Return (X, Y) of the center of cell containing provided text 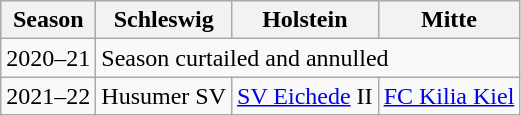
Husumer SV (164, 96)
Mitte (449, 20)
2020–21 (48, 58)
2021–22 (48, 96)
FC Kilia Kiel (449, 96)
Schleswig (164, 20)
Holstein (306, 20)
Season curtailed and annulled (308, 58)
Season (48, 20)
SV Eichede II (306, 96)
